From the cell containing the given text, extract its center point as [x, y] coordinate. 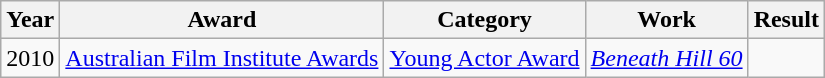
Young Actor Award [484, 58]
Award [222, 20]
Category [484, 20]
Beneath Hill 60 [666, 58]
Australian Film Institute Awards [222, 58]
Result [786, 20]
2010 [30, 58]
Year [30, 20]
Work [666, 20]
